Scan for the cell matching the given text and deliver its [x, y] coordinate at center. 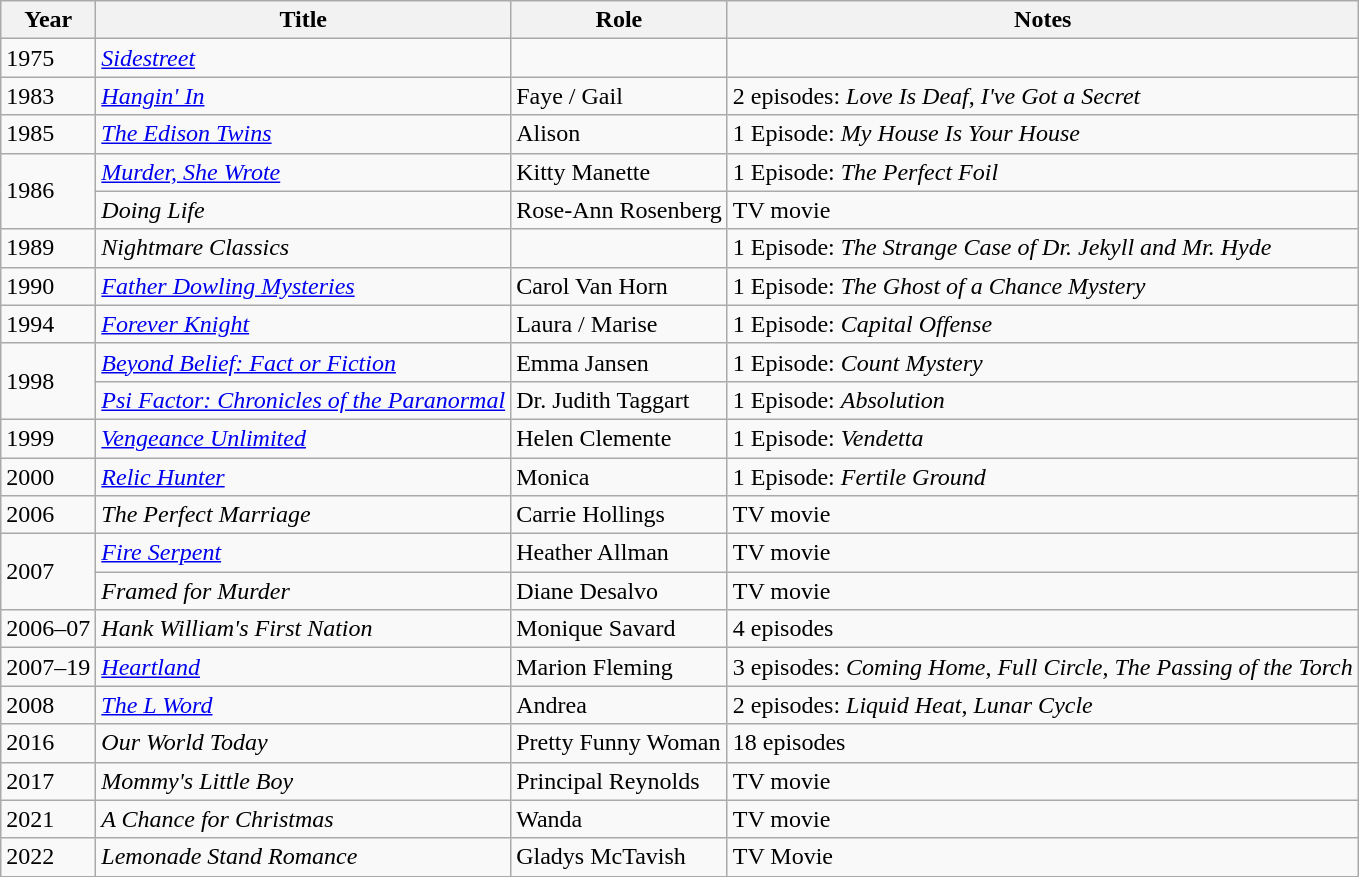
Nightmare Classics [304, 248]
1983 [48, 96]
1999 [48, 438]
Beyond Belief: Fact or Fiction [304, 362]
Heather Allman [620, 553]
Wanda [620, 819]
The Edison Twins [304, 134]
1994 [48, 324]
Carol Van Horn [620, 286]
1985 [48, 134]
Diane Desalvo [620, 591]
1 Episode: The Perfect Foil [1042, 172]
Mommy's Little Boy [304, 781]
Hank William's First Nation [304, 629]
Fire Serpent [304, 553]
Lemonade Stand Romance [304, 857]
Sidestreet [304, 58]
Title [304, 20]
2007 [48, 572]
2017 [48, 781]
1 Episode: Count Mystery [1042, 362]
The Perfect Marriage [304, 515]
2 episodes: Love Is Deaf, I've Got a Secret [1042, 96]
1 Episode: The Ghost of a Chance Mystery [1042, 286]
Hangin' In [304, 96]
Pretty Funny Woman [620, 743]
1986 [48, 191]
1998 [48, 381]
2021 [48, 819]
2022 [48, 857]
2006–07 [48, 629]
A Chance for Christmas [304, 819]
Laura / Marise [620, 324]
2016 [48, 743]
2000 [48, 477]
Year [48, 20]
Psi Factor: Chronicles of the Paranormal [304, 400]
1989 [48, 248]
Principal Reynolds [620, 781]
1975 [48, 58]
Carrie Hollings [620, 515]
Marion Fleming [620, 667]
The L Word [304, 705]
Heartland [304, 667]
1 Episode: My House Is Your House [1042, 134]
Gladys McTavish [620, 857]
18 episodes [1042, 743]
1 Episode: Absolution [1042, 400]
Father Dowling Mysteries [304, 286]
Rose-Ann Rosenberg [620, 210]
3 episodes: Coming Home, Full Circle, The Passing of the Torch [1042, 667]
1 Episode: Vendetta [1042, 438]
2006 [48, 515]
1 Episode: The Strange Case of Dr. Jekyll and Mr. Hyde [1042, 248]
Our World Today [304, 743]
Alison [620, 134]
Dr. Judith Taggart [620, 400]
Notes [1042, 20]
Monique Savard [620, 629]
Andrea [620, 705]
Kitty Manette [620, 172]
Role [620, 20]
1 Episode: Capital Offense [1042, 324]
Murder, She Wrote [304, 172]
4 episodes [1042, 629]
2008 [48, 705]
Helen Clemente [620, 438]
Framed for Murder [304, 591]
Relic Hunter [304, 477]
2 episodes: Liquid Heat, Lunar Cycle [1042, 705]
Doing Life [304, 210]
Faye / Gail [620, 96]
Forever Knight [304, 324]
Emma Jansen [620, 362]
2007–19 [48, 667]
Monica [620, 477]
TV Movie [1042, 857]
Vengeance Unlimited [304, 438]
1 Episode: Fertile Ground [1042, 477]
1990 [48, 286]
